From the cell containing the given text, extract its center point as (X, Y) coordinate. 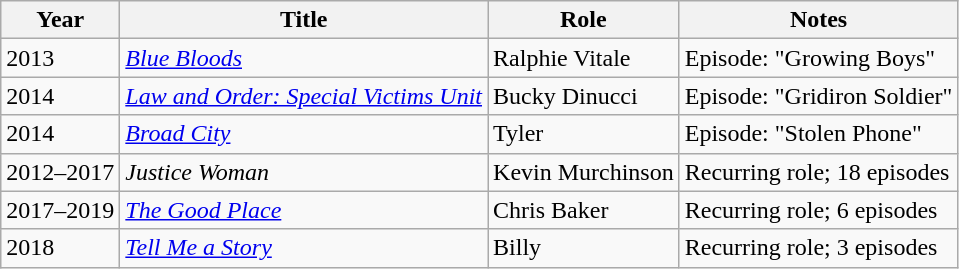
Ralphie Vitale (584, 58)
Episode: "Growing Boys" (818, 58)
Title (304, 20)
Recurring role; 18 episodes (818, 172)
Law and Order: Special Victims Unit (304, 96)
Notes (818, 20)
Blue Bloods (304, 58)
Chris Baker (584, 210)
2018 (60, 248)
Recurring role; 3 episodes (818, 248)
2017–2019 (60, 210)
Tell Me a Story (304, 248)
Justice Woman (304, 172)
2012–2017 (60, 172)
Billy (584, 248)
Recurring role; 6 episodes (818, 210)
The Good Place (304, 210)
Episode: "Stolen Phone" (818, 134)
Broad City (304, 134)
Tyler (584, 134)
2013 (60, 58)
Role (584, 20)
Year (60, 20)
Episode: "Gridiron Soldier" (818, 96)
Bucky Dinucci (584, 96)
Kevin Murchinson (584, 172)
